Return [x, y] of the center of cell containing provided text 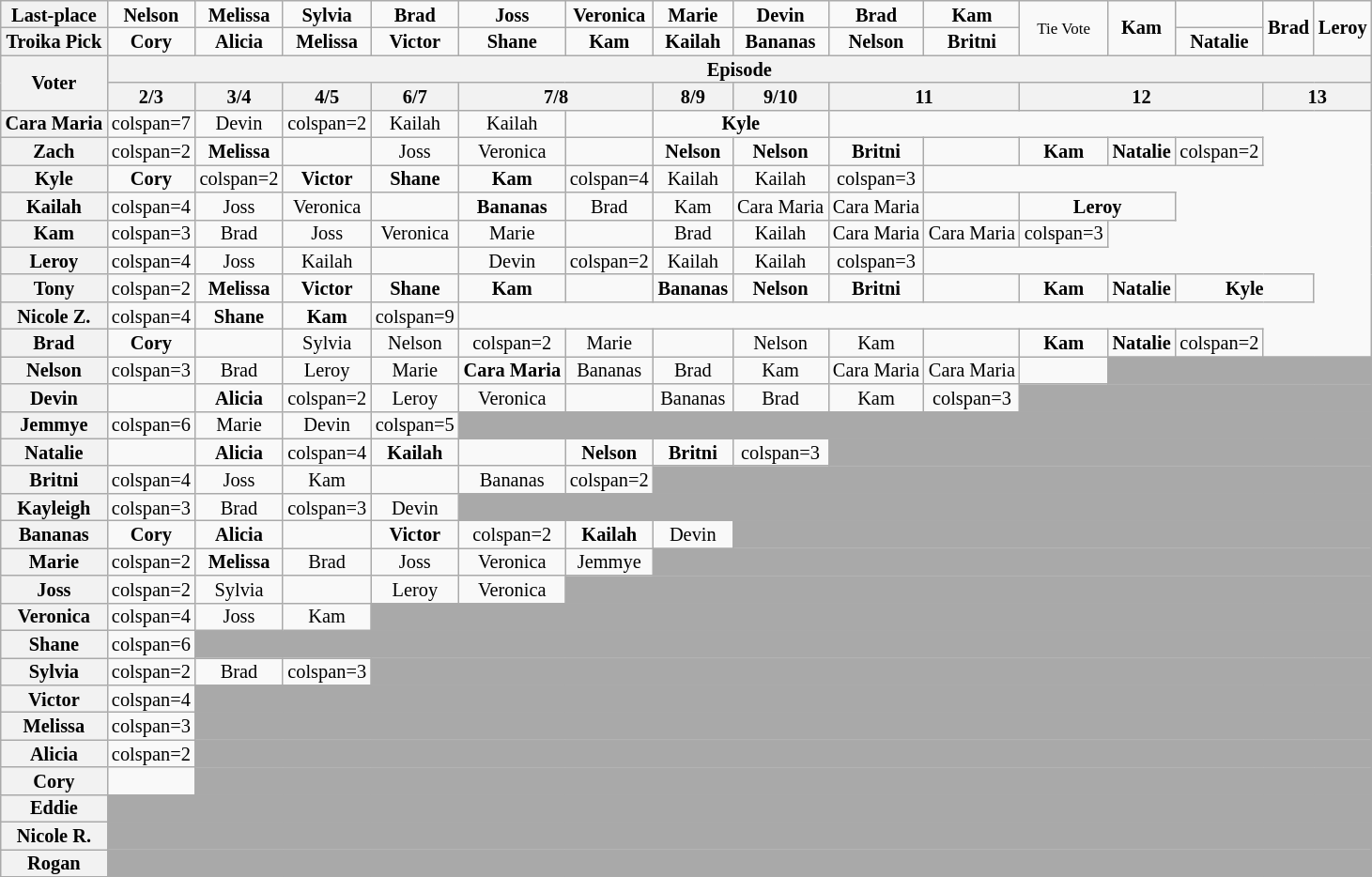
Voter [54, 83]
Nicole R. [54, 836]
Eddie [54, 808]
Kayleigh [54, 507]
Zach [54, 150]
11 [924, 96]
Episode [739, 69]
6/7 [415, 96]
3/4 [239, 96]
colspan=9 [415, 315]
13 [1317, 96]
8/9 [693, 96]
9/10 [780, 96]
colspan=7 [151, 124]
2/3 [151, 96]
Tony [54, 287]
Nicole Z. [54, 315]
Rogan [54, 862]
7/8 [556, 96]
Troika Pick [54, 41]
12 [1142, 96]
colspan=5 [415, 424]
Last-place [54, 13]
Tie Vote [1064, 27]
4/5 [327, 96]
